For the text-containing cell, return its midpoint in [x, y] coordinate format. 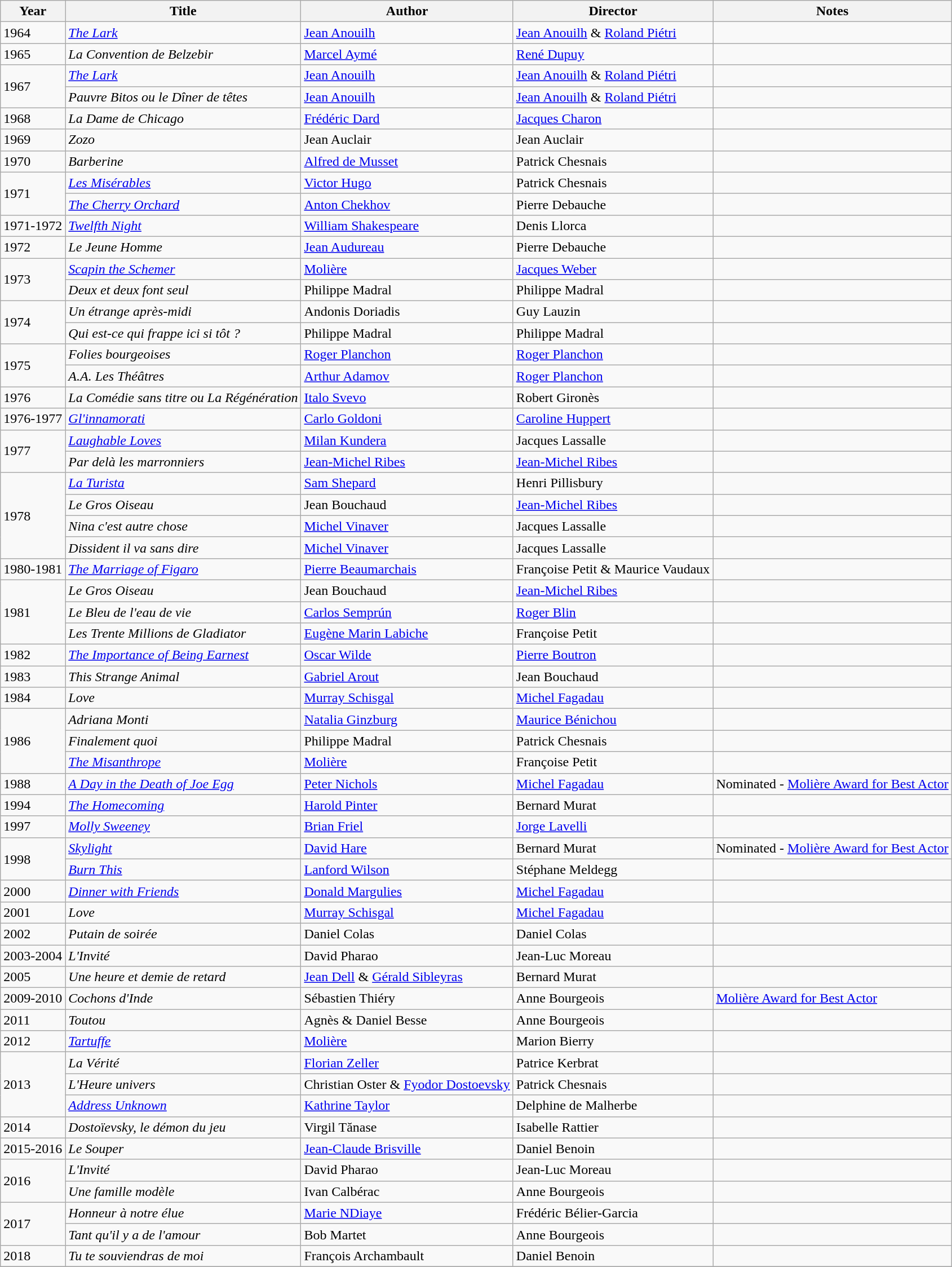
1998 [33, 859]
Twelfth Night [183, 226]
1971-1972 [33, 226]
2009-2010 [33, 999]
Jacques Weber [613, 269]
Delphine de Malherbe [613, 1106]
1971 [33, 193]
Honneur à notre élue [183, 1213]
Gabriel Arout [407, 677]
Agnès & Daniel Besse [407, 1020]
Eugène Marin Labiche [407, 634]
Les Misérables [183, 183]
1982 [33, 655]
Address Unknown [183, 1106]
Italo Svevo [407, 398]
Toutou [183, 1020]
The Importance of Being Earnest [183, 655]
1975 [33, 365]
Sébastien Thiéry [407, 999]
Skylight [183, 848]
1997 [33, 827]
Pierre Boutron [613, 655]
Françoise Petit & Maurice Vaudaux [613, 569]
1986 [33, 741]
Robert Gironès [613, 398]
Zozo [183, 140]
Jean Audureau [407, 247]
René Dupuy [613, 54]
Christian Oster & Fyodor Dostoevsky [407, 1084]
1974 [33, 323]
Un étrange après-midi [183, 312]
Jean Dell & Gérald Sibleyras [407, 977]
1980-1981 [33, 569]
Sam Shepard [407, 483]
Putain de soirée [183, 934]
Jorge Lavelli [613, 827]
Nina c'est autre chose [183, 526]
Victor Hugo [407, 183]
Caroline Huppert [613, 419]
Par delà les marronniers [183, 462]
Tant qu'il y a de l'amour [183, 1234]
François Archambault [407, 1256]
2012 [33, 1041]
1970 [33, 161]
Florian Zeller [407, 1063]
Virgil Tănase [407, 1127]
Laughable Loves [183, 440]
Frédéric Bélier-Garcia [613, 1213]
The Cherry Orchard [183, 204]
The Misanthrope [183, 762]
Molly Sweeney [183, 827]
La Convention de Belzebir [183, 54]
Carlo Goldoni [407, 419]
Une famille modèle [183, 1191]
1994 [33, 805]
Title [183, 11]
1977 [33, 451]
1967 [33, 86]
Qui est-ce qui frappe ici si tôt ? [183, 333]
La Turista [183, 483]
Maurice Bénichou [613, 719]
Frédéric Dard [407, 118]
1981 [33, 612]
Une heure et demie de retard [183, 977]
Anton Chekhov [407, 204]
This Strange Animal [183, 677]
Lanford Wilson [407, 869]
1988 [33, 784]
Year [33, 11]
Director [613, 11]
1973 [33, 280]
Tu te souviendras de moi [183, 1256]
2000 [33, 891]
Molière Award for Best Actor [832, 999]
L'Heure univers [183, 1084]
2005 [33, 977]
1972 [33, 247]
1965 [33, 54]
Cochons d'Inde [183, 999]
2018 [33, 1256]
La Comédie sans titre ou La Régénération [183, 398]
Isabelle Rattier [613, 1127]
Stéphane Meldegg [613, 869]
Arthur Adamov [407, 376]
Deux et deux font seul [183, 290]
Gl'innamorati [183, 419]
2015-2016 [33, 1149]
Dissident il va sans dire [183, 548]
The Marriage of Figaro [183, 569]
2014 [33, 1127]
Le Souper [183, 1149]
1964 [33, 33]
Guy Lauzin [613, 312]
Natalia Ginzburg [407, 719]
2016 [33, 1181]
A.A. Les Théâtres [183, 376]
Roger Blin [613, 612]
Marion Bierry [613, 1041]
Carlos Semprún [407, 612]
1969 [33, 140]
1984 [33, 698]
Pierre Beaumarchais [407, 569]
La Dame de Chicago [183, 118]
Alfred de Musset [407, 161]
Pauvre Bitos ou le Dîner de têtes [183, 97]
Henri Pillisbury [613, 483]
1976 [33, 398]
2017 [33, 1224]
William Shakespeare [407, 226]
Harold Pinter [407, 805]
Marie NDiaye [407, 1213]
1976-1977 [33, 419]
Jean-Claude Brisville [407, 1149]
La Vérité [183, 1063]
Dostoïevsky, le démon du jeu [183, 1127]
Folies bourgeoises [183, 355]
Tartuffe [183, 1041]
Finalement quoi [183, 741]
David Hare [407, 848]
Notes [832, 11]
Oscar Wilde [407, 655]
Dinner with Friends [183, 891]
Marcel Aymé [407, 54]
2002 [33, 934]
Bob Martet [407, 1234]
Author [407, 11]
Jacques Charon [613, 118]
Denis Llorca [613, 226]
A Day in the Death of Joe Egg [183, 784]
1978 [33, 515]
Ivan Calbérac [407, 1191]
Donald Margulies [407, 891]
2011 [33, 1020]
Les Trente Millions de Gladiator [183, 634]
Patrice Kerbrat [613, 1063]
Kathrine Taylor [407, 1106]
2001 [33, 912]
Burn This [183, 869]
Le Bleu de l'eau de vie [183, 612]
Peter Nichols [407, 784]
Andonis Doriadis [407, 312]
2003-2004 [33, 956]
Adriana Monti [183, 719]
Milan Kundera [407, 440]
Scapin the Schemer [183, 269]
Brian Friel [407, 827]
1968 [33, 118]
1983 [33, 677]
2013 [33, 1084]
Le Jeune Homme [183, 247]
Barberine [183, 161]
The Homecoming [183, 805]
